Find where the given text appears and provide that cell's center as [X, Y] coordinate. 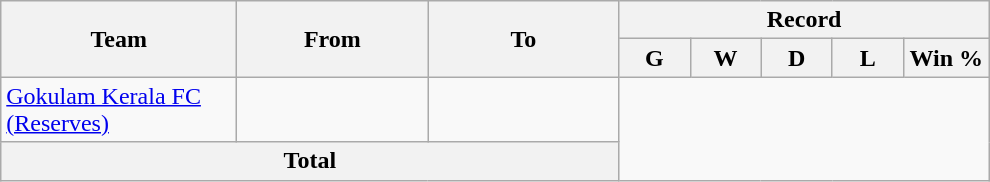
Total [310, 161]
Gokulam Kerala FC (Reserves) [119, 110]
L [868, 58]
D [796, 58]
Record [804, 20]
G [654, 58]
From [332, 39]
To [524, 39]
Team [119, 39]
Win % [946, 58]
W [726, 58]
